Return (x, y) of the center of cell containing provided text 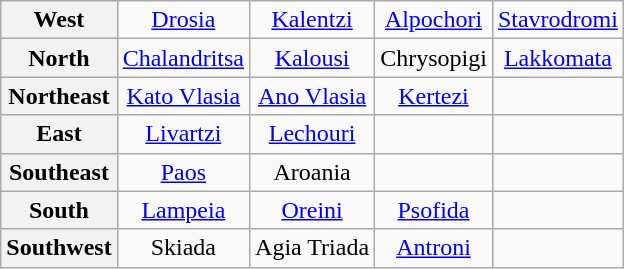
Lakkomata (558, 58)
Chrysopigi (434, 58)
Antroni (434, 248)
Chalandritsa (183, 58)
Lechouri (312, 134)
Psofida (434, 210)
Lampeia (183, 210)
Northeast (59, 96)
Skiada (183, 248)
Agia Triada (312, 248)
North (59, 58)
Livartzi (183, 134)
Southeast (59, 172)
Oreini (312, 210)
Aroania (312, 172)
West (59, 20)
Stavrodromi (558, 20)
East (59, 134)
South (59, 210)
Kalentzi (312, 20)
Drosia (183, 20)
Ano Vlasia (312, 96)
Kalousi (312, 58)
Kato Vlasia (183, 96)
Paos (183, 172)
Southwest (59, 248)
Kertezi (434, 96)
Alpochori (434, 20)
